From the cell containing the given text, extract its center point as [x, y] coordinate. 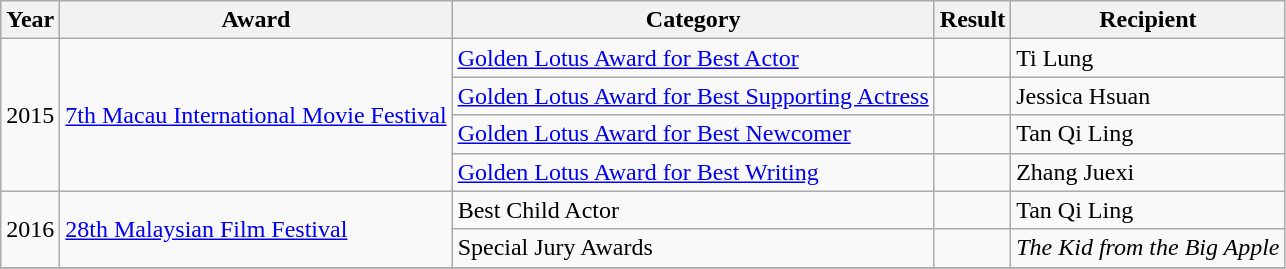
2015 [30, 115]
Golden Lotus Award for Best Newcomer [693, 134]
Result [972, 20]
Best Child Actor [693, 210]
Golden Lotus Award for Best Supporting Actress [693, 96]
Jessica Hsuan [1148, 96]
Golden Lotus Award for Best Actor [693, 58]
7th Macau International Movie Festival [256, 115]
28th Malaysian Film Festival [256, 229]
Award [256, 20]
Year [30, 20]
2016 [30, 229]
The Kid from the Big Apple [1148, 248]
Ti Lung [1148, 58]
Category [693, 20]
Recipient [1148, 20]
Zhang Juexi [1148, 172]
Special Jury Awards [693, 248]
Golden Lotus Award for Best Writing [693, 172]
